Provide the (x, y) coordinate of the cell's center where the given text is located.  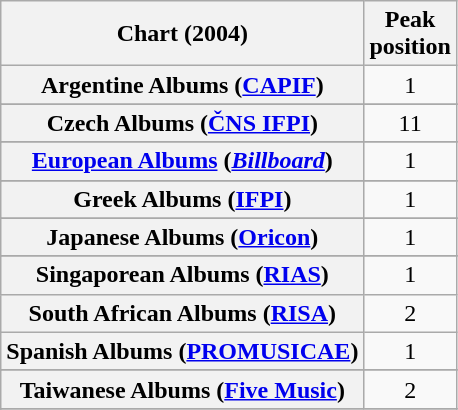
Chart (2004) (182, 34)
South African Albums (RISA) (182, 313)
European Albums (Billboard) (182, 161)
Taiwanese Albums (Five Music) (182, 389)
Greek Albums (IFPI) (182, 199)
Singaporean Albums (RIAS) (182, 275)
Czech Albums (ČNS IFPI) (182, 123)
11 (410, 123)
Japanese Albums (Oricon) (182, 237)
Spanish Albums (PROMUSICAE) (182, 351)
Peakposition (410, 34)
Argentine Albums (CAPIF) (182, 85)
